Capture the cell that displays the provided text and extract its [X, Y] central coordinate. 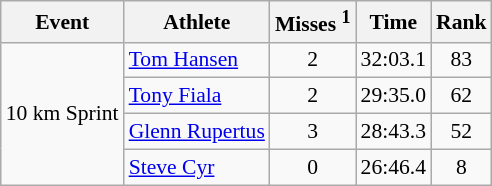
32:03.1 [394, 60]
Steve Cyr [197, 167]
Tom Hansen [197, 60]
Glenn Rupertus [197, 132]
62 [462, 96]
Rank [462, 22]
Tony Fiala [197, 96]
10 km Sprint [62, 113]
Event [62, 22]
29:35.0 [394, 96]
28:43.3 [394, 132]
Time [394, 22]
0 [313, 167]
3 [313, 132]
8 [462, 167]
52 [462, 132]
Misses 1 [313, 22]
83 [462, 60]
Athlete [197, 22]
26:46.4 [394, 167]
